Capture the cell that displays the provided text and extract its (x, y) central coordinate. 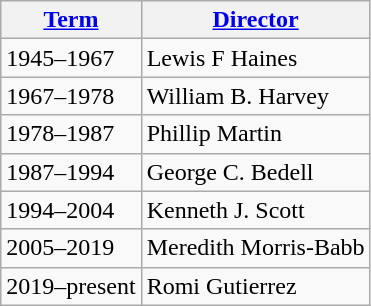
2019–present (71, 286)
1945–1967 (71, 58)
Phillip Martin (256, 134)
1967–1978 (71, 96)
Romi Gutierrez (256, 286)
1987–1994 (71, 172)
2005–2019 (71, 248)
Meredith Morris-Babb (256, 248)
1978–1987 (71, 134)
William B. Harvey (256, 96)
Kenneth J. Scott (256, 210)
George C. Bedell (256, 172)
Director (256, 20)
Lewis F Haines (256, 58)
Term (71, 20)
1994–2004 (71, 210)
